Search for the cell housing the specified text and yield its [X, Y] center coordinate. 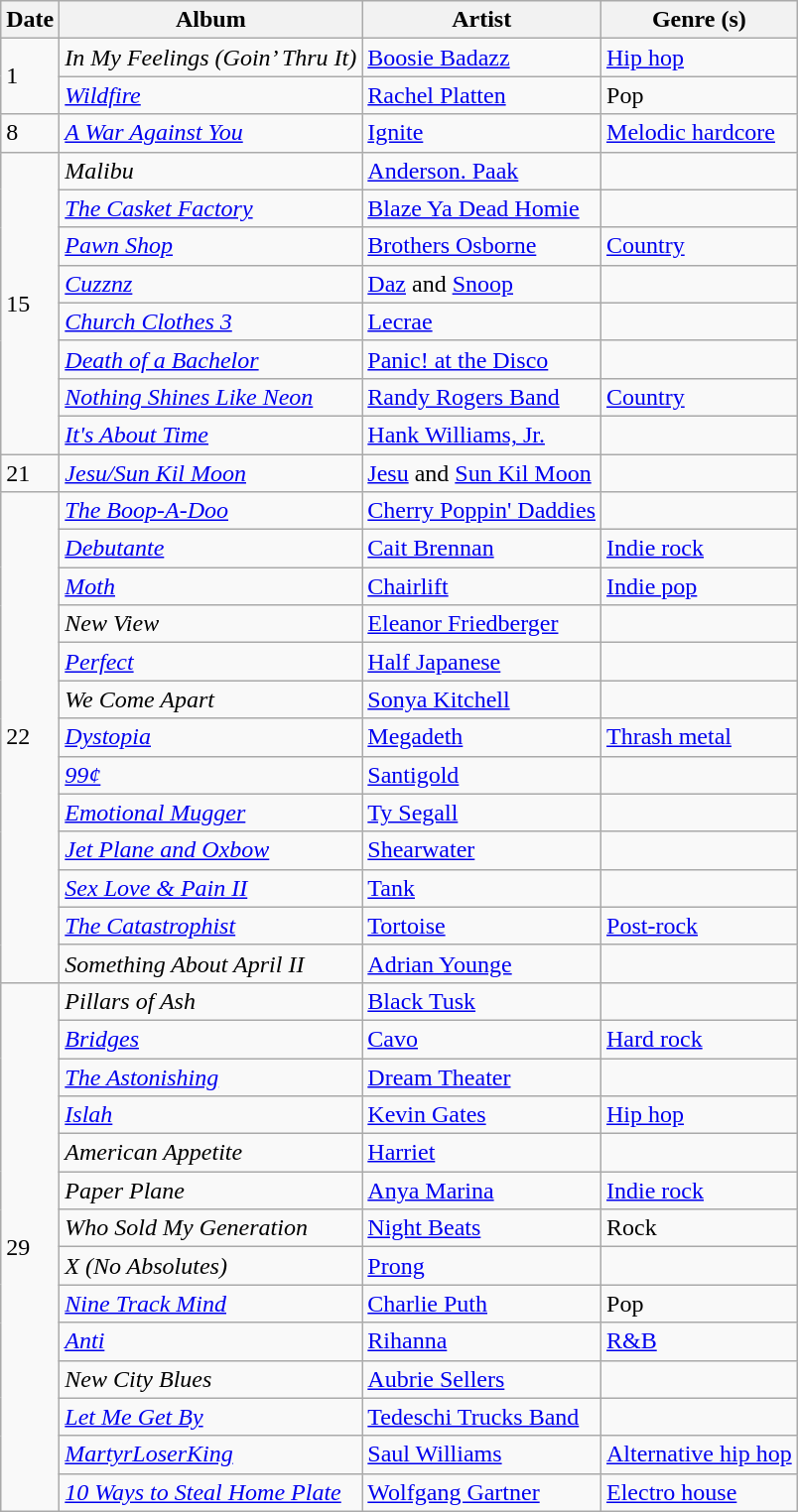
Megadeth [482, 737]
Electro house [700, 1492]
Jesu/Sun Kil Moon [210, 473]
Emotional Mugger [210, 813]
Cherry Poppin' Daddies [482, 511]
Aubrie Sellers [482, 1379]
New View [210, 624]
Shearwater [482, 850]
29 [30, 1246]
Alternative hip hop [700, 1454]
Date [30, 20]
Ty Segall [482, 813]
Anti [210, 1341]
Anya Marina [482, 1191]
Jet Plane and Oxbow [210, 850]
Harriet [482, 1153]
Cait Brennan [482, 549]
Bridges [210, 1039]
Sex Love & Pain II [210, 888]
Wildfire [210, 95]
Ignite [482, 133]
Genre (s) [700, 20]
Moth [210, 586]
X (No Absolutes) [210, 1266]
Black Tusk [482, 1001]
Debutante [210, 549]
We Come Apart [210, 699]
Kevin Gates [482, 1115]
21 [30, 473]
99¢ [210, 775]
Perfect [210, 662]
In My Feelings (Goin’ Thru It) [210, 58]
It's About Time [210, 435]
Panic! at the Disco [482, 359]
Tank [482, 888]
Nothing Shines Like Neon [210, 397]
Adrian Younge [482, 963]
Chairlift [482, 586]
Let Me Get By [210, 1417]
A War Against You [210, 133]
Boosie Badazz [482, 58]
Something About April II [210, 963]
Rihanna [482, 1341]
Pillars of Ash [210, 1001]
Rock [700, 1228]
15 [30, 303]
Prong [482, 1266]
Nine Track Mind [210, 1304]
Thrash metal [700, 737]
Paper Plane [210, 1191]
Half Japanese [482, 662]
The Astonishing [210, 1076]
Tortoise [482, 926]
Hard rock [700, 1039]
10 Ways to Steal Home Plate [210, 1492]
Post-rock [700, 926]
Indie pop [700, 586]
Islah [210, 1115]
Randy Rogers Band [482, 397]
Daz and Snoop [482, 284]
Sonya Kitchell [482, 699]
Tedeschi Trucks Band [482, 1417]
Wolfgang Gartner [482, 1492]
Night Beats [482, 1228]
Pawn Shop [210, 246]
Artist [482, 20]
MartyrLoserKing [210, 1454]
Saul Williams [482, 1454]
Brothers Osborne [482, 246]
Church Clothes 3 [210, 321]
Lecrae [482, 321]
R&B [700, 1341]
American Appetite [210, 1153]
Jesu and Sun Kil Moon [482, 473]
Anderson. Paak [482, 171]
Dream Theater [482, 1076]
The Catastrophist [210, 926]
Santigold [482, 775]
Charlie Puth [482, 1304]
Malibu [210, 171]
22 [30, 738]
Who Sold My Generation [210, 1228]
Dystopia [210, 737]
Album [210, 20]
Cavo [482, 1039]
The Boop-A-Doo [210, 511]
8 [30, 133]
Blaze Ya Dead Homie [482, 208]
New City Blues [210, 1379]
1 [30, 76]
Melodic hardcore [700, 133]
Rachel Platten [482, 95]
Cuzznz [210, 284]
Eleanor Friedberger [482, 624]
The Casket Factory [210, 208]
Death of a Bachelor [210, 359]
Hank Williams, Jr. [482, 435]
